Pinpoint the cell where the given text exists, returning its [x, y] midpoint coordinate. 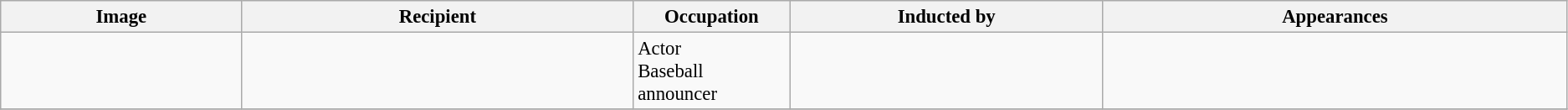
Inducted by [946, 17]
Recipient [438, 17]
Image [121, 17]
Appearances [1335, 17]
ActorBaseball announcer [711, 71]
Occupation [711, 17]
